Detect which cell encompasses the target text, then output its (X, Y) center coordinate. 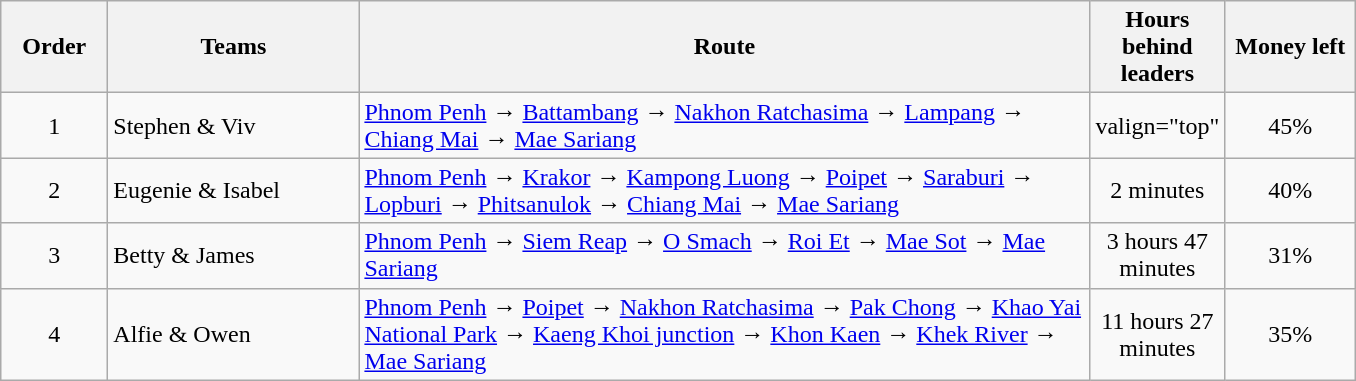
Phnom Penh → Poipet → Nakhon Ratchasima → Pak Chong → Khao Yai National Park → Kaeng Khoi junction → Khon Kaen → Khek River → Mae Sariang (724, 334)
Money left (1290, 47)
Hours behind leaders (1158, 47)
3 (54, 256)
Betty & James (234, 256)
Order (54, 47)
3 hours 47 minutes (1158, 256)
45% (1290, 126)
2 minutes (1158, 190)
Eugenie & Isabel (234, 190)
11 hours 27 minutes (1158, 334)
1 (54, 126)
40% (1290, 190)
Stephen & Viv (234, 126)
Phnom Penh → Battambang → Nakhon Ratchasima → Lampang → Chiang Mai → Mae Sariang (724, 126)
valign="top" (1158, 126)
4 (54, 334)
Alfie & Owen (234, 334)
Teams (234, 47)
Phnom Penh → Krakor → Kampong Luong → Poipet → Saraburi → Lopburi → Phitsanulok → Chiang Mai → Mae Sariang (724, 190)
2 (54, 190)
Phnom Penh → Siem Reap → O Smach → Roi Et → Mae Sot → Mae Sariang (724, 256)
31% (1290, 256)
35% (1290, 334)
Route (724, 47)
